Return the [x, y] coordinate for the center point of the cell that contains the specified text.  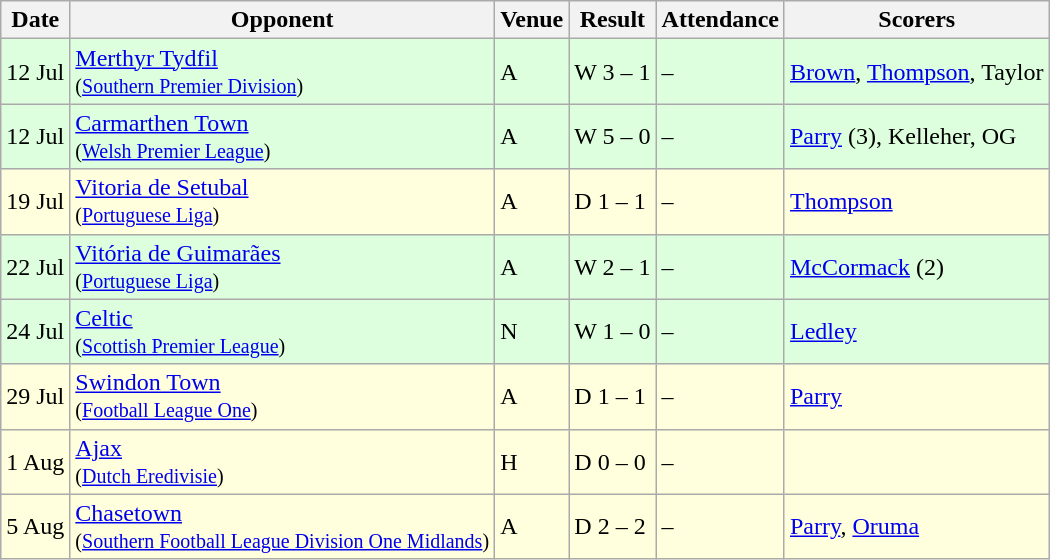
Merthyr Tydfil(Southern Premier Division) [282, 72]
W 2 – 1 [612, 266]
D 2 – 2 [612, 526]
Date [36, 20]
D 0 – 0 [612, 462]
Venue [532, 20]
Celtic(Scottish Premier League) [282, 332]
N [532, 332]
Scorers [916, 20]
W 1 – 0 [612, 332]
5 Aug [36, 526]
29 Jul [36, 396]
Chasetown(Southern Football League Division One Midlands) [282, 526]
1 Aug [36, 462]
Attendance [720, 20]
Ledley [916, 332]
Ajax(Dutch Eredivisie) [282, 462]
Vitória de Guimarães(Portuguese Liga) [282, 266]
Carmarthen Town(Welsh Premier League) [282, 136]
Result [612, 20]
Swindon Town(Football League One) [282, 396]
Parry, Oruma [916, 526]
W 5 – 0 [612, 136]
Parry (3), Kelleher, OG [916, 136]
Brown, Thompson, Taylor [916, 72]
Thompson [916, 202]
W 3 – 1 [612, 72]
Vitoria de Setubal(Portuguese Liga) [282, 202]
19 Jul [36, 202]
22 Jul [36, 266]
H [532, 462]
Opponent [282, 20]
24 Jul [36, 332]
Parry [916, 396]
McCormack (2) [916, 266]
